Return (X, Y) of the center of cell containing provided text 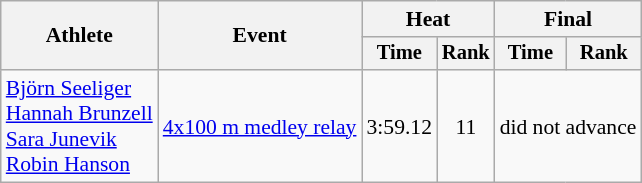
did not advance (568, 126)
Björn SeeligerHannah BrunzellSara JunevikRobin Hanson (80, 126)
3:59.12 (400, 126)
Athlete (80, 36)
Event (260, 36)
Final (568, 19)
11 (466, 126)
Heat (428, 19)
4x100 m medley relay (260, 126)
